From the cell containing the given text, extract its center point as [X, Y] coordinate. 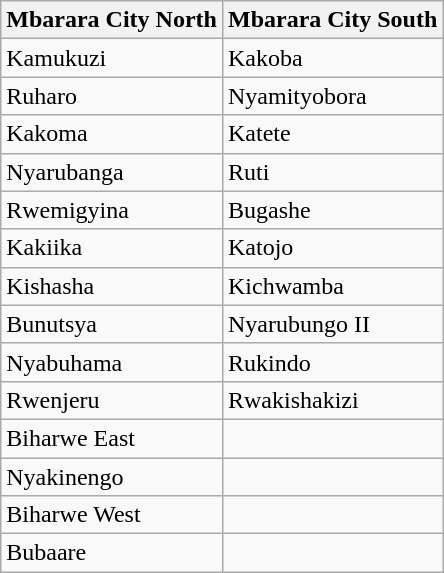
Bugashe [332, 210]
Kakoma [112, 134]
Rwenjeru [112, 400]
Ruti [332, 172]
Mbarara City North [112, 20]
Kichwamba [332, 286]
Bunutsya [112, 324]
Katojo [332, 248]
Kishasha [112, 286]
Katete [332, 134]
Kamukuzi [112, 58]
Nyarubungo II [332, 324]
Nyabuhama [112, 362]
Ruharo [112, 96]
Rwemigyina [112, 210]
Nyarubanga [112, 172]
Kakoba [332, 58]
Mbarara City South [332, 20]
Biharwe East [112, 438]
Biharwe West [112, 515]
Bubaare [112, 553]
Rukindo [332, 362]
Nyakinengo [112, 477]
Nyamityobora [332, 96]
Rwakishakizi [332, 400]
Kakiika [112, 248]
